For the text-containing cell, return its midpoint in [x, y] coordinate format. 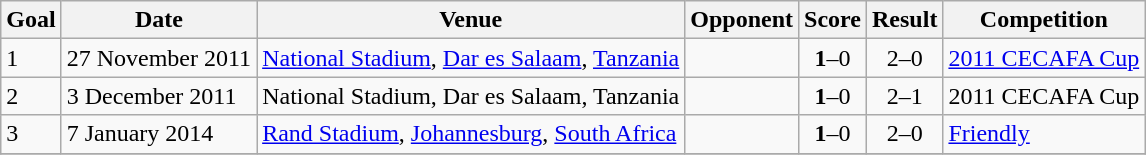
Opponent [742, 20]
3 December 2011 [158, 96]
Score [833, 20]
Result [905, 20]
7 January 2014 [158, 134]
2 [31, 96]
2–1 [905, 96]
Rand Stadium, Johannesburg, South Africa [471, 134]
Goal [31, 20]
3 [31, 134]
1 [31, 58]
Competition [1044, 20]
Venue [471, 20]
27 November 2011 [158, 58]
Date [158, 20]
Friendly [1044, 134]
